Return (x, y) of the center of cell containing provided text 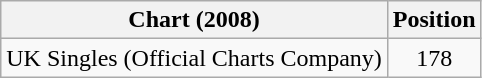
Chart (2008) (194, 20)
178 (434, 58)
Position (434, 20)
UK Singles (Official Charts Company) (194, 58)
